Pinpoint the cell where the given text exists, returning its (x, y) midpoint coordinate. 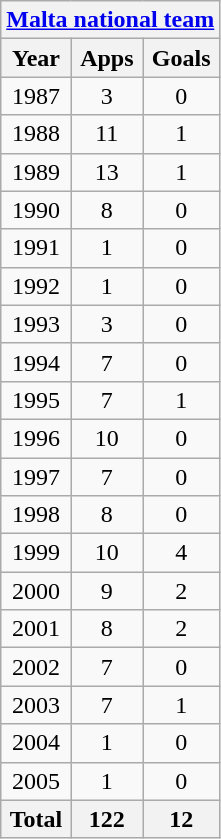
2005 (36, 781)
1995 (36, 400)
1998 (36, 515)
1987 (36, 96)
1999 (36, 553)
Total (36, 819)
1990 (36, 210)
Year (36, 58)
1997 (36, 477)
2000 (36, 591)
13 (106, 172)
Malta national team (110, 20)
11 (106, 134)
Goals (180, 58)
1991 (36, 248)
1993 (36, 324)
Apps (106, 58)
1994 (36, 362)
1989 (36, 172)
2004 (36, 743)
2002 (36, 667)
9 (106, 591)
1988 (36, 134)
12 (180, 819)
2001 (36, 629)
2003 (36, 705)
122 (106, 819)
1992 (36, 286)
1996 (36, 438)
4 (180, 553)
